Return [x, y] of the center of cell containing provided text 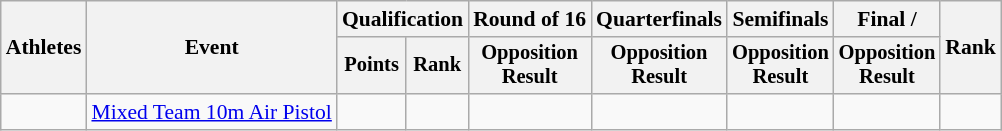
Qualification [402, 19]
Round of 16 [530, 19]
Semifinals [780, 19]
Event [211, 48]
Points [372, 66]
Final / [888, 19]
Mixed Team 10m Air Pistol [211, 112]
Athletes [44, 48]
Quarterfinals [659, 19]
